Identify which cell holds the provided text, then report its [X, Y] central coordinate. 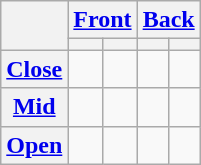
Front [102, 20]
Mid [34, 107]
Back [168, 20]
Close [34, 69]
Open [34, 145]
